For the text-containing cell, return its midpoint in [x, y] coordinate format. 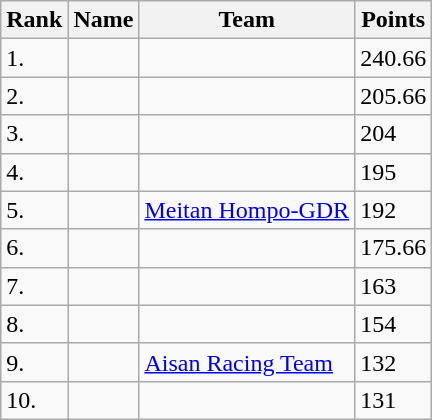
2. [34, 96]
132 [394, 362]
240.66 [394, 58]
205.66 [394, 96]
3. [34, 134]
9. [34, 362]
8. [34, 324]
Points [394, 20]
154 [394, 324]
5. [34, 210]
192 [394, 210]
10. [34, 400]
Rank [34, 20]
Team [247, 20]
7. [34, 286]
175.66 [394, 248]
4. [34, 172]
6. [34, 248]
1. [34, 58]
163 [394, 286]
204 [394, 134]
195 [394, 172]
Name [104, 20]
Meitan Hompo-GDR [247, 210]
131 [394, 400]
Aisan Racing Team [247, 362]
